Scan for the cell matching the given text and deliver its [x, y] coordinate at center. 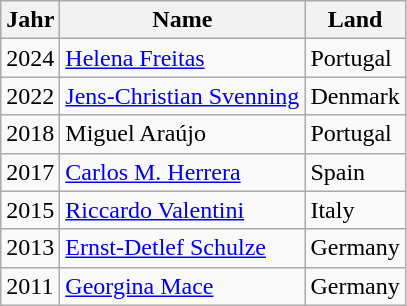
2022 [30, 96]
Carlos M. Herrera [182, 172]
Italy [355, 210]
2024 [30, 58]
2017 [30, 172]
Miguel Araújo [182, 134]
2015 [30, 210]
Land [355, 20]
Georgina Mace [182, 286]
Jens-Christian Svenning [182, 96]
2018 [30, 134]
Denmark [355, 96]
2013 [30, 248]
Name [182, 20]
Helena Freitas [182, 58]
2011 [30, 286]
Spain [355, 172]
Ernst-Detlef Schulze [182, 248]
Jahr [30, 20]
Riccardo Valentini [182, 210]
